Output the [X, Y] coordinate of the center of the cell containing the given text.  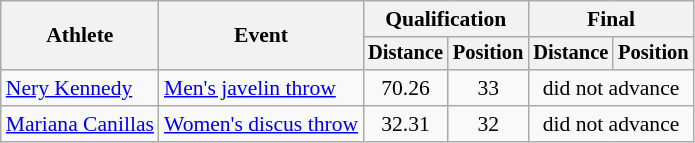
Men's javelin throw [261, 88]
Mariana Canillas [80, 124]
70.26 [406, 88]
Event [261, 36]
32 [488, 124]
32.31 [406, 124]
33 [488, 88]
Nery Kennedy [80, 88]
Athlete [80, 36]
Qualification [446, 19]
Final [610, 19]
Women's discus throw [261, 124]
